Determine the (x, y) coordinate at the center of the cell enclosing the given text.  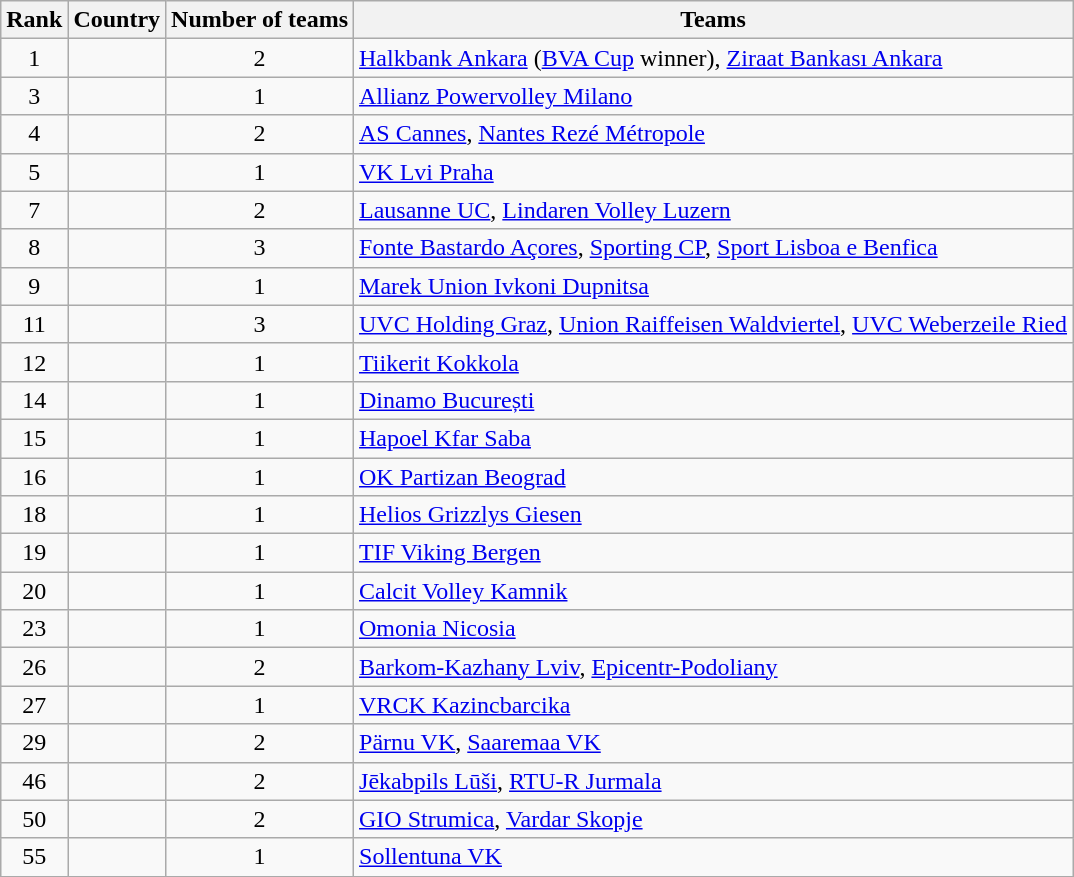
18 (34, 515)
12 (34, 362)
50 (34, 819)
Hapoel Kfar Saba (714, 438)
Sollentuna VK (714, 857)
Fonte Bastardo Açores, Sporting CP, Sport Lisboa e Benfica (714, 248)
Jēkabpils Lūši, RTU-R Jurmala (714, 781)
7 (34, 210)
5 (34, 172)
14 (34, 400)
Pärnu VK, Saaremaa VK (714, 743)
AS Cannes, Nantes Rezé Métropole (714, 134)
VK Lvi Praha (714, 172)
8 (34, 248)
Lausanne UC, Lindaren Volley Luzern (714, 210)
20 (34, 591)
Omonia Nicosia (714, 629)
15 (34, 438)
Dinamo București (714, 400)
Country (117, 20)
46 (34, 781)
GIO Strumica, Vardar Skopje (714, 819)
OK Partizan Beograd (714, 477)
Helios Grizzlys Giesen (714, 515)
Allianz Powervolley Milano (714, 96)
11 (34, 324)
TIF Viking Bergen (714, 553)
Halkbank Ankara (BVA Cup winner), Ziraat Bankası Ankara (714, 58)
4 (34, 134)
29 (34, 743)
9 (34, 286)
Marek Union Ivkoni Dupnitsa (714, 286)
16 (34, 477)
Number of teams (260, 20)
26 (34, 667)
Rank (34, 20)
55 (34, 857)
Tiikerit Kokkola (714, 362)
Calcit Volley Kamnik (714, 591)
Teams (714, 20)
23 (34, 629)
19 (34, 553)
Barkom-Kazhany Lviv, Epicentr-Podoliany (714, 667)
VRCK Kazincbarcika (714, 705)
27 (34, 705)
UVC Holding Graz, Union Raiffeisen Waldviertel, UVC Weberzeile Ried (714, 324)
